Output the [x, y] coordinate of the center of the cell containing the given text.  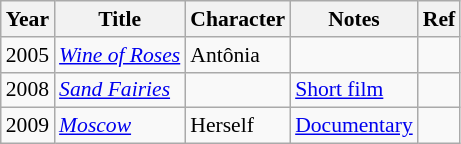
2008 [28, 90]
Year [28, 19]
2009 [28, 126]
Herself [238, 126]
Documentary [354, 126]
Wine of Roses [120, 55]
2005 [28, 55]
Title [120, 19]
Ref [439, 19]
Notes [354, 19]
Moscow [120, 126]
Character [238, 19]
Short film [354, 90]
Sand Fairies [120, 90]
Antônia [238, 55]
